Capture the cell that displays the provided text and extract its (X, Y) central coordinate. 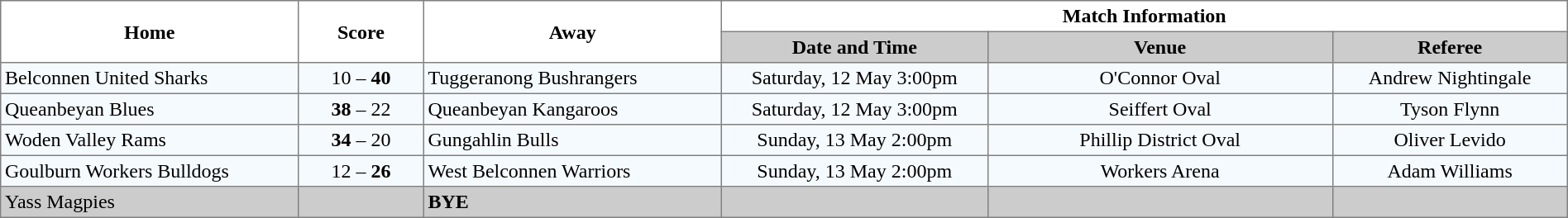
10 – 40 (361, 78)
Belconnen United Sharks (150, 78)
O'Connor Oval (1159, 78)
Gungahlin Bulls (572, 140)
34 – 20 (361, 140)
Away (572, 31)
Phillip District Oval (1159, 140)
Match Information (1145, 17)
Yass Magpies (150, 202)
Queanbeyan Blues (150, 109)
Date and Time (854, 47)
38 – 22 (361, 109)
BYE (572, 202)
Adam Williams (1450, 171)
Goulburn Workers Bulldogs (150, 171)
Oliver Levido (1450, 140)
Workers Arena (1159, 171)
Home (150, 31)
Woden Valley Rams (150, 140)
Andrew Nightingale (1450, 78)
Tyson Flynn (1450, 109)
West Belconnen Warriors (572, 171)
Tuggeranong Bushrangers (572, 78)
Seiffert Oval (1159, 109)
12 – 26 (361, 171)
Score (361, 31)
Queanbeyan Kangaroos (572, 109)
Referee (1450, 47)
Venue (1159, 47)
